Provide the (X, Y) coordinate of the cell's center where the given text is located.  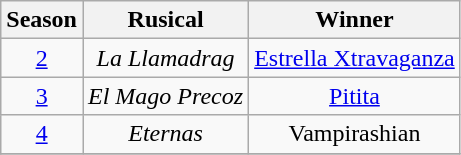
Eternas (165, 134)
Vampirashian (355, 134)
El Mago Precoz (165, 96)
La Llamadrag (165, 58)
Pitita (355, 96)
2 (42, 58)
Estrella Xtravaganza (355, 58)
3 (42, 96)
4 (42, 134)
Rusical (165, 20)
Season (42, 20)
Winner (355, 20)
